Determine the [X, Y] coordinate at the center of the cell enclosing the given text.  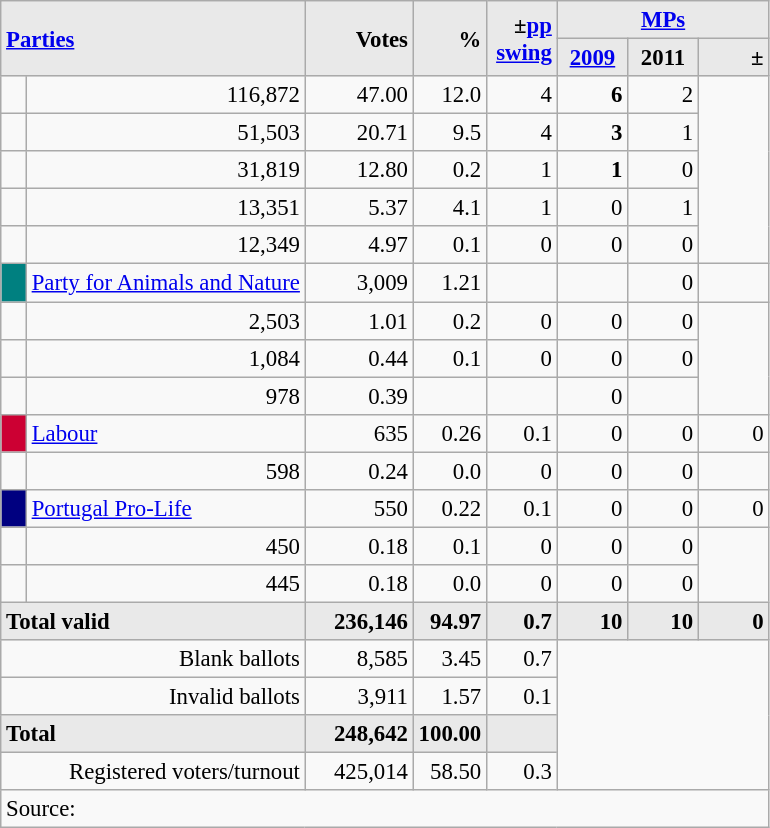
±pp swing [522, 38]
47.00 [359, 95]
20.71 [359, 133]
Parties [153, 38]
1.21 [450, 283]
598 [166, 471]
2011 [664, 58]
12.80 [359, 170]
94.97 [450, 621]
0.44 [359, 358]
13,351 [166, 208]
Invalid ballots [153, 697]
0.39 [359, 396]
425,014 [359, 772]
0.3 [522, 772]
Registered voters/turnout [153, 772]
100.00 [450, 734]
236,146 [359, 621]
3,009 [359, 283]
3,911 [359, 697]
Labour [166, 433]
± [734, 58]
12,349 [166, 245]
31,819 [166, 170]
445 [166, 584]
0.24 [359, 471]
Source: [385, 809]
Total [153, 734]
248,642 [359, 734]
6 [592, 95]
4.1 [450, 208]
Party for Animals and Nature [166, 283]
9.5 [450, 133]
116,872 [166, 95]
5.37 [359, 208]
978 [166, 396]
0.22 [450, 509]
2 [664, 95]
1,084 [166, 358]
635 [359, 433]
1.57 [450, 697]
51,503 [166, 133]
3.45 [450, 659]
4.97 [359, 245]
% [450, 38]
8,585 [359, 659]
0.26 [450, 433]
550 [359, 509]
450 [166, 546]
2009 [592, 58]
58.50 [450, 772]
2,503 [166, 321]
Total valid [153, 621]
Blank ballots [153, 659]
Portugal Pro-Life [166, 509]
MPs [663, 20]
Votes [359, 38]
1.01 [359, 321]
3 [592, 133]
12.0 [450, 95]
